Extract the [X, Y] coordinate from the center of the cell holding the provided text.  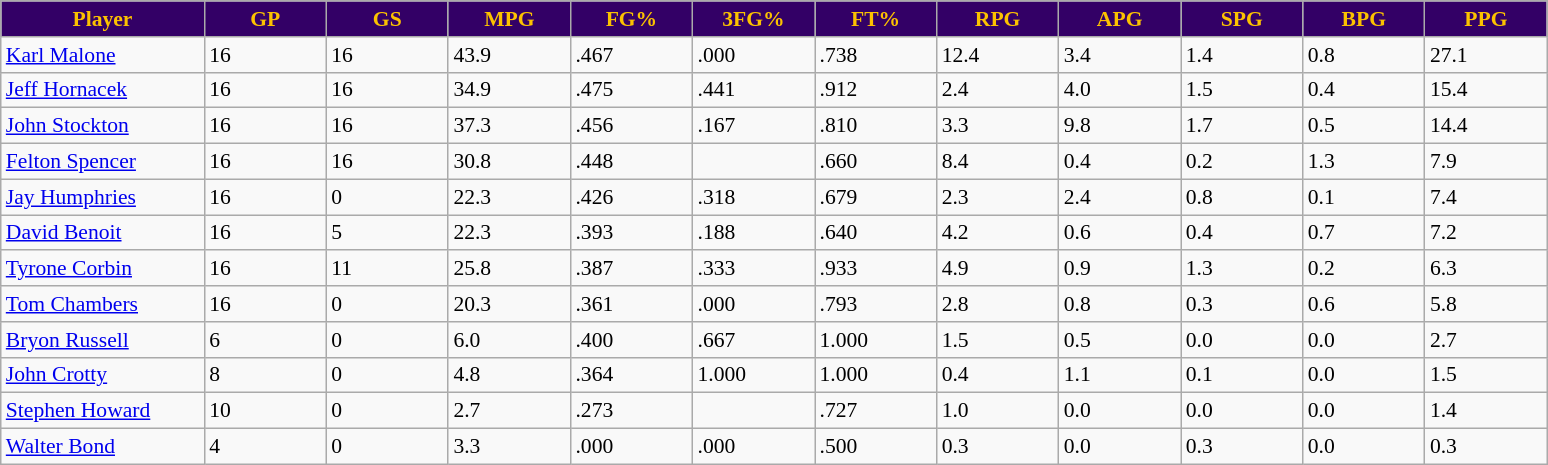
.810 [875, 126]
Bryon Russell [102, 340]
6 [265, 340]
0.7 [1364, 233]
.188 [753, 233]
4.2 [998, 233]
0.9 [1120, 269]
SPG [1242, 19]
GS [387, 19]
4.9 [998, 269]
.448 [631, 162]
.640 [875, 233]
4.8 [509, 375]
5 [387, 233]
.333 [753, 269]
John Stockton [102, 126]
25.8 [509, 269]
Tyrone Corbin [102, 269]
Player [102, 19]
.679 [875, 197]
.400 [631, 340]
Felton Spencer [102, 162]
.456 [631, 126]
1.7 [1242, 126]
8.4 [998, 162]
.667 [753, 340]
.475 [631, 90]
Jeff Hornacek [102, 90]
12.4 [998, 55]
.912 [875, 90]
5.8 [1486, 304]
.500 [875, 447]
8 [265, 375]
.393 [631, 233]
4 [265, 447]
20.3 [509, 304]
APG [1120, 19]
FT% [875, 19]
Tom Chambers [102, 304]
John Crotty [102, 375]
2.8 [998, 304]
.727 [875, 411]
.660 [875, 162]
34.9 [509, 90]
Stephen Howard [102, 411]
3FG% [753, 19]
2.3 [998, 197]
Jay Humphries [102, 197]
14.4 [1486, 126]
.933 [875, 269]
1.1 [1120, 375]
9.8 [1120, 126]
6.3 [1486, 269]
7.2 [1486, 233]
FG% [631, 19]
1.0 [998, 411]
PPG [1486, 19]
27.1 [1486, 55]
.273 [631, 411]
RPG [998, 19]
37.3 [509, 126]
David Benoit [102, 233]
.167 [753, 126]
.467 [631, 55]
30.8 [509, 162]
Karl Malone [102, 55]
.364 [631, 375]
43.9 [509, 55]
.738 [875, 55]
.361 [631, 304]
11 [387, 269]
BPG [1364, 19]
7.4 [1486, 197]
15.4 [1486, 90]
10 [265, 411]
.793 [875, 304]
GP [265, 19]
Walter Bond [102, 447]
MPG [509, 19]
.387 [631, 269]
3.4 [1120, 55]
.426 [631, 197]
4.0 [1120, 90]
.318 [753, 197]
.441 [753, 90]
7.9 [1486, 162]
6.0 [509, 340]
